Detect which cell encompasses the target text, then output its [X, Y] center coordinate. 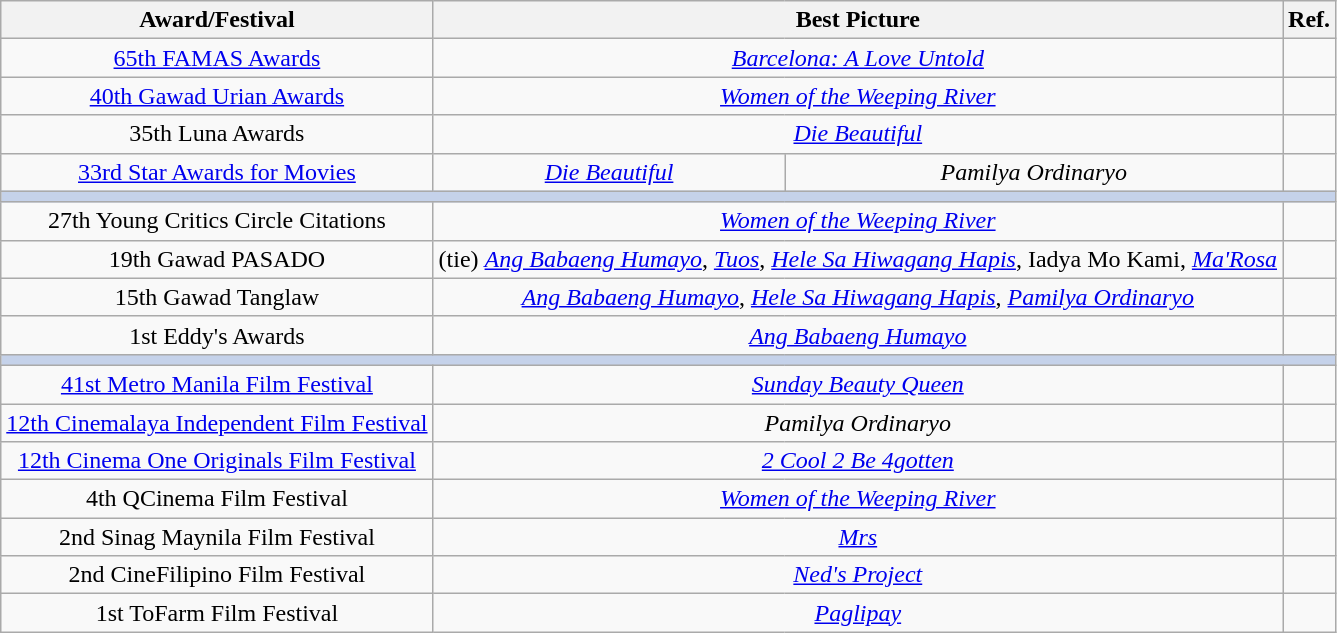
1st Eddy's Awards [217, 335]
35th Luna Awards [217, 134]
2 Cool 2 Be 4gotten [858, 461]
4th QCinema Film Festival [217, 499]
1st ToFarm Film Festival [217, 613]
Ned's Project [858, 575]
Award/Festival [217, 20]
12th Cinemalaya Independent Film Festival [217, 423]
19th Gawad PASADO [217, 259]
33rd Star Awards for Movies [217, 172]
2nd CineFilipino Film Festival [217, 575]
Sunday Beauty Queen [858, 384]
27th Young Critics Circle Citations [217, 221]
Ang Babaeng Humayo, Hele Sa Hiwagang Hapis, Pamilya Ordinaryo [858, 297]
Paglipay [858, 613]
Best Picture [858, 20]
41st Metro Manila Film Festival [217, 384]
40th Gawad Urian Awards [217, 96]
Ang Babaeng Humayo [858, 335]
(tie) Ang Babaeng Humayo, Tuos, Hele Sa Hiwagang Hapis, Iadya Mo Kami, Ma'Rosa [858, 259]
12th Cinema One Originals Film Festival [217, 461]
15th Gawad Tanglaw [217, 297]
Mrs [858, 537]
Ref. [1310, 20]
Barcelona: A Love Untold [858, 58]
65th FAMAS Awards [217, 58]
2nd Sinag Maynila Film Festival [217, 537]
